Pinpoint the cell where the given text exists, returning its [x, y] midpoint coordinate. 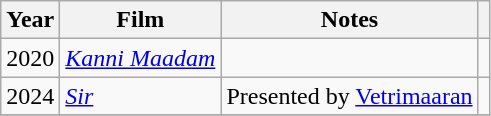
Film [140, 20]
Presented by Vetrimaaran [350, 96]
Sir [140, 96]
2020 [30, 58]
Notes [350, 20]
2024 [30, 96]
Year [30, 20]
Kanni Maadam [140, 58]
